Find where the given text appears and provide that cell's center as [X, Y] coordinate. 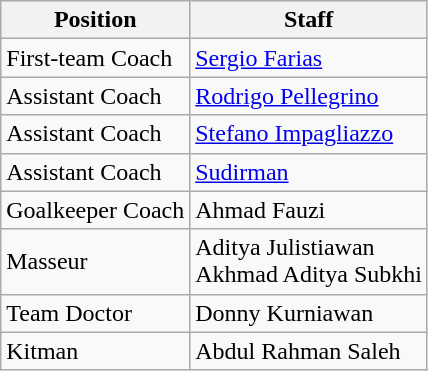
Sudirman [309, 172]
Kitman [96, 351]
Masseur [96, 262]
Stefano Impagliazzo [309, 134]
Position [96, 20]
Goalkeeper Coach [96, 210]
Staff [309, 20]
First-team Coach [96, 58]
Team Doctor [96, 313]
Ahmad Fauzi [309, 210]
Aditya Julistiawan Akhmad Aditya Subkhi [309, 262]
Rodrigo Pellegrino [309, 96]
Sergio Farias [309, 58]
Donny Kurniawan [309, 313]
Abdul Rahman Saleh [309, 351]
